For the text-containing cell, return its midpoint in [X, Y] coordinate format. 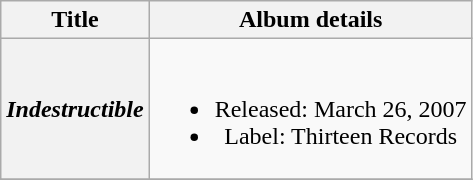
Album details [310, 20]
Indestructible [75, 109]
Released: March 26, 2007Label: Thirteen Records [310, 109]
Title [75, 20]
